From the cell containing the given text, extract its center point as (X, Y) coordinate. 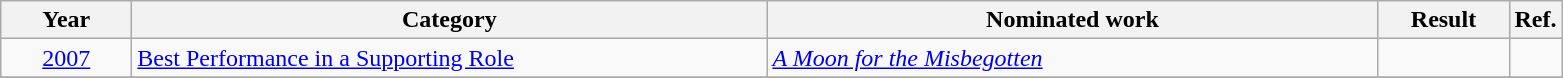
Nominated work (1072, 20)
Best Performance in a Supporting Role (450, 58)
Year (66, 20)
Category (450, 20)
2007 (66, 58)
Ref. (1536, 20)
Result (1444, 20)
A Moon for the Misbegotten (1072, 58)
